Extract the (X, Y) coordinate from the center of the cell holding the provided text.  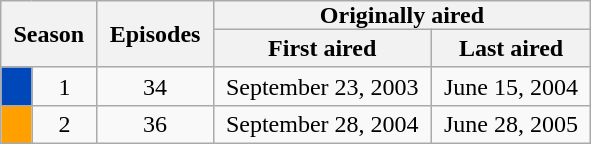
First aired (322, 48)
June 15, 2004 (510, 86)
September 23, 2003 (322, 86)
Last aired (510, 48)
2 (64, 124)
Originally aired (402, 15)
June 28, 2005 (510, 124)
Season (49, 34)
September 28, 2004 (322, 124)
34 (155, 86)
Episodes (155, 34)
1 (64, 86)
36 (155, 124)
